Find where the given text appears and provide that cell's center as [x, y] coordinate. 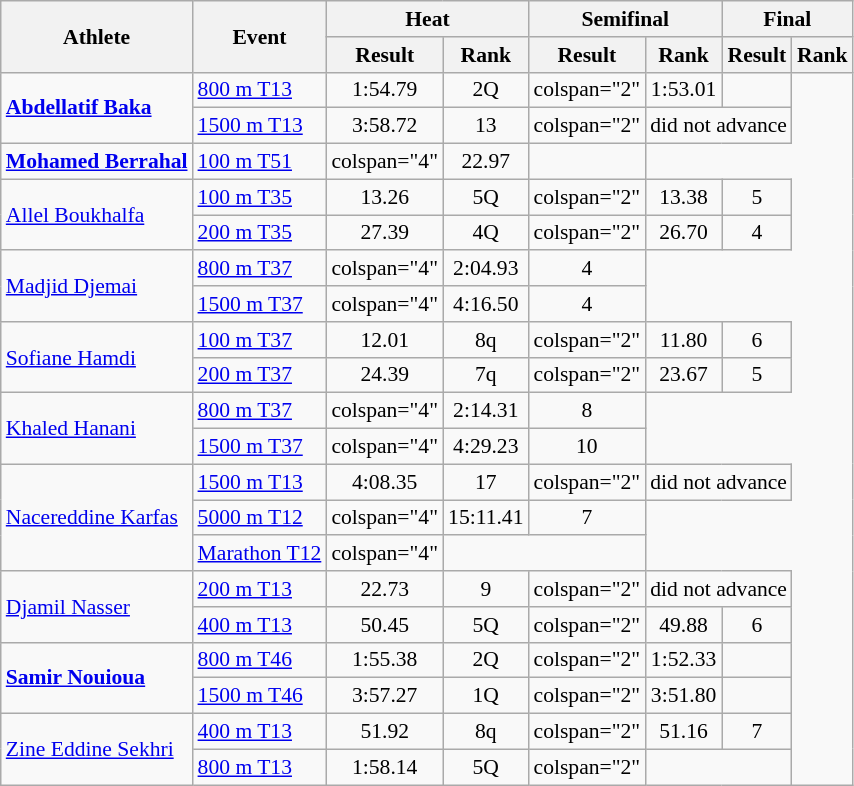
24.39 [384, 375]
1:53.01 [684, 90]
7q [486, 375]
Samir Nouioua [97, 678]
1Q [486, 696]
100 m T51 [260, 162]
51.16 [684, 732]
49.88 [684, 625]
Event [260, 36]
1:58.14 [384, 767]
200 m T37 [260, 375]
Madjid Djemai [97, 286]
15:11.41 [486, 518]
2:14.31 [486, 411]
Marathon T12 [260, 554]
22.97 [486, 162]
800 m T46 [260, 660]
200 m T35 [260, 233]
200 m T13 [260, 589]
4:16.50 [486, 304]
51.92 [384, 732]
8 [588, 411]
Allel Boukhalfa [97, 214]
13.26 [384, 197]
27.39 [384, 233]
Semifinal [626, 19]
Heat [427, 19]
50.45 [384, 625]
3:58.72 [384, 126]
23.67 [684, 375]
1500 m T46 [260, 696]
9 [486, 589]
Sofiane Hamdi [97, 358]
3:51.80 [684, 696]
1:55.38 [384, 660]
3:57.27 [384, 696]
17 [486, 482]
Djamil Nasser [97, 606]
Abdellatif Baka [97, 108]
Athlete [97, 36]
1:54.79 [384, 90]
13.38 [684, 197]
100 m T37 [260, 340]
4Q [486, 233]
4:29.23 [486, 447]
100 m T35 [260, 197]
Zine Eddine Sekhri [97, 750]
26.70 [684, 233]
Khaled Hanani [97, 428]
Nacereddine Karfas [97, 518]
2:04.93 [486, 269]
5000 m T12 [260, 518]
Final [788, 19]
22.73 [384, 589]
11.80 [684, 340]
Mohamed Berrahal [97, 162]
12.01 [384, 340]
4:08.35 [384, 482]
13 [486, 126]
1:52.33 [684, 660]
10 [588, 447]
